Pinpoint the cell where the given text exists, returning its [x, y] midpoint coordinate. 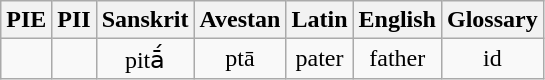
id [492, 59]
PII [74, 20]
pitā́ [145, 59]
Glossary [492, 20]
Sanskrit [145, 20]
Latin [320, 20]
pater [320, 59]
ptā [240, 59]
English [397, 20]
PIE [26, 20]
father [397, 59]
Avestan [240, 20]
